Scan for the cell matching the given text and deliver its (x, y) coordinate at center. 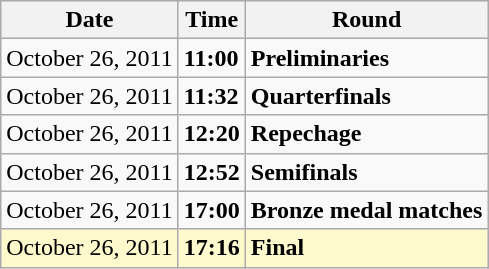
17:16 (212, 248)
11:00 (212, 58)
Repechage (366, 134)
Quarterfinals (366, 96)
Semifinals (366, 172)
12:52 (212, 172)
Round (366, 20)
Date (90, 20)
Preliminaries (366, 58)
Final (366, 248)
12:20 (212, 134)
Time (212, 20)
Bronze medal matches (366, 210)
17:00 (212, 210)
11:32 (212, 96)
